Return the [X, Y] coordinate for the center point of the cell that contains the specified text.  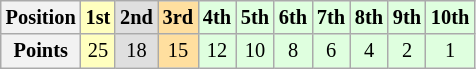
2nd [136, 17]
1 [450, 51]
10 [255, 51]
5th [255, 17]
4th [217, 17]
12 [217, 51]
3rd [178, 17]
6th [293, 17]
18 [136, 51]
2 [407, 51]
9th [407, 17]
25 [98, 51]
4 [369, 51]
8th [369, 17]
8 [293, 51]
7th [331, 17]
10th [450, 17]
15 [178, 51]
6 [331, 51]
1st [98, 17]
Position [41, 17]
Points [41, 51]
